Extract the (x, y) coordinate from the center of the cell holding the provided text.  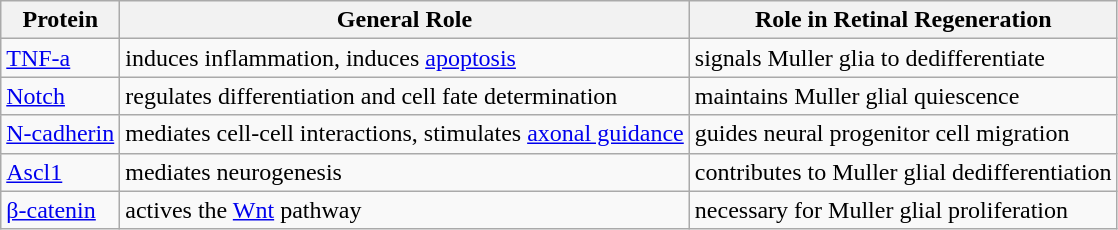
Ascl1 (60, 172)
maintains Muller glial quiescence (903, 96)
mediates neurogenesis (405, 172)
contributes to Muller glial dedifferentiation (903, 172)
signals Muller glia to dedifferentiate (903, 58)
mediates cell-cell interactions, stimulates axonal guidance (405, 134)
actives the Wnt pathway (405, 210)
Role in Retinal Regeneration (903, 20)
N-cadherin (60, 134)
TNF-a (60, 58)
General Role (405, 20)
guides neural progenitor cell migration (903, 134)
induces inflammation, induces apoptosis (405, 58)
β-catenin (60, 210)
regulates differentiation and cell fate determination (405, 96)
Protein (60, 20)
necessary for Muller glial proliferation (903, 210)
Notch (60, 96)
